Capture the cell that displays the provided text and extract its (x, y) central coordinate. 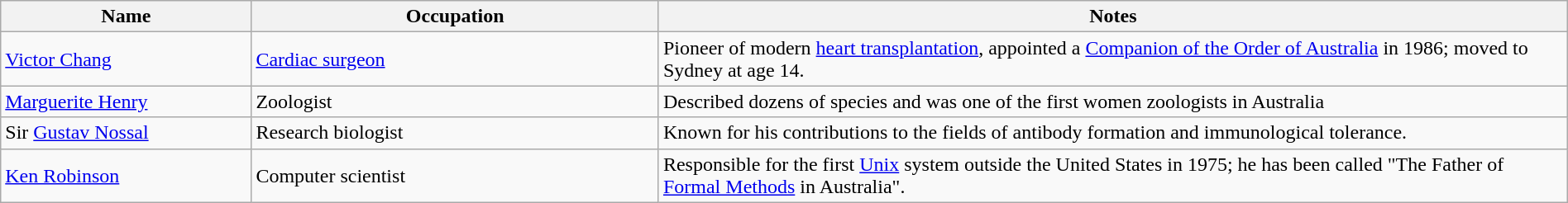
Sir Gustav Nossal (126, 133)
Research biologist (455, 133)
Ken Robinson (126, 175)
Zoologist (455, 101)
Notes (1113, 17)
Cardiac surgeon (455, 59)
Pioneer of modern heart transplantation, appointed a Companion of the Order of Australia in 1986; moved to Sydney at age 14. (1113, 59)
Name (126, 17)
Responsible for the first Unix system outside the United States in 1975; he has been called "The Father of Formal Methods in Australia". (1113, 175)
Described dozens of species and was one of the first women zoologists in Australia (1113, 101)
Marguerite Henry (126, 101)
Computer scientist (455, 175)
Known for his contributions to the fields of antibody formation and immunological tolerance. (1113, 133)
Occupation (455, 17)
Victor Chang (126, 59)
